Detect which cell encompasses the target text, then output its [X, Y] center coordinate. 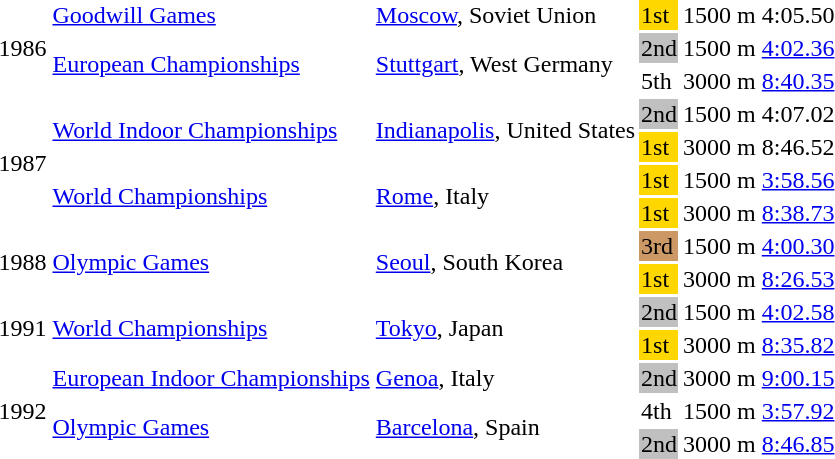
Genoa, Italy [505, 378]
Tokyo, Japan [505, 328]
European Indoor Championships [211, 378]
Rome, Italy [505, 196]
4th [660, 411]
Moscow, Soviet Union [505, 15]
Indianapolis, United States [505, 130]
Barcelona, Spain [505, 428]
3rd [660, 246]
Goodwill Games [211, 15]
5th [660, 81]
Seoul, South Korea [505, 262]
Stuttgart, West Germany [505, 64]
European Championships [211, 64]
World Indoor Championships [211, 130]
